Scan for the cell matching the given text and deliver its [x, y] coordinate at center. 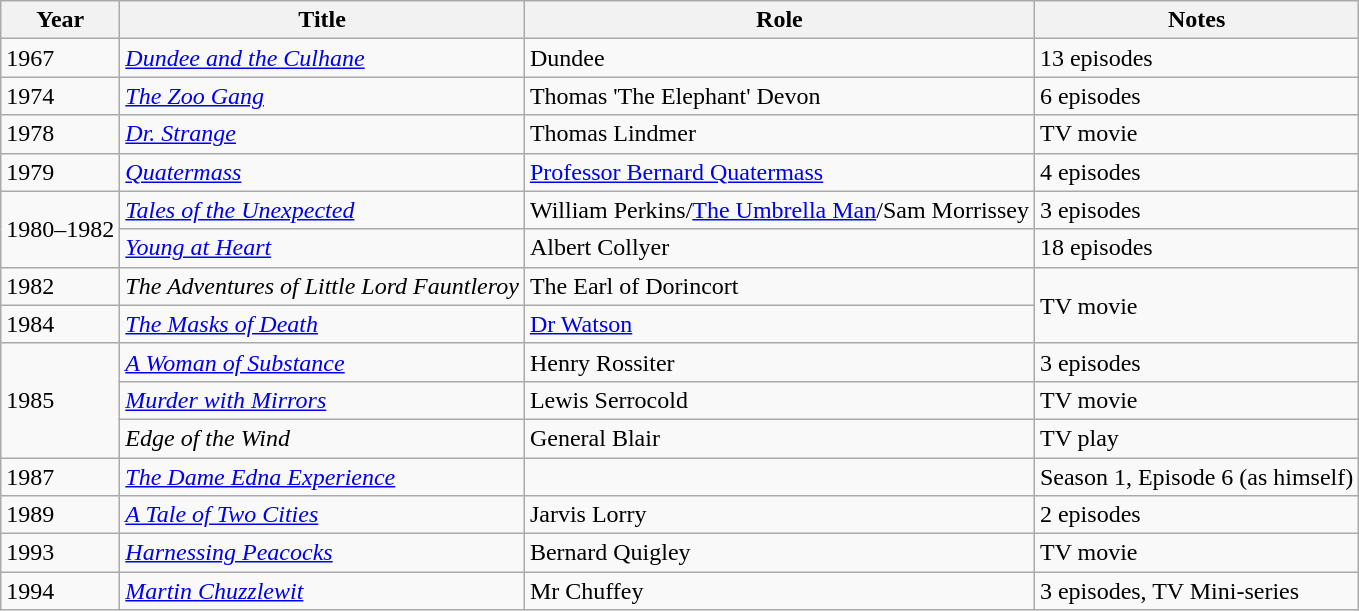
2 episodes [1196, 515]
The Dame Edna Experience [322, 477]
Dr Watson [779, 324]
1985 [60, 400]
6 episodes [1196, 96]
Bernard Quigley [779, 553]
TV play [1196, 438]
Thomas 'The Elephant' Devon [779, 96]
A Woman of Substance [322, 362]
1994 [60, 591]
Role [779, 20]
Tales of the Unexpected [322, 210]
Jarvis Lorry [779, 515]
1979 [60, 172]
Professor Bernard Quatermass [779, 172]
Harnessing Peacocks [322, 553]
Thomas Lindmer [779, 134]
1978 [60, 134]
General Blair [779, 438]
Lewis Serrocold [779, 400]
Quatermass [322, 172]
The Zoo Gang [322, 96]
Murder with Mirrors [322, 400]
Henry Rossiter [779, 362]
The Earl of Dorincort [779, 286]
Season 1, Episode 6 (as himself) [1196, 477]
The Masks of Death [322, 324]
1982 [60, 286]
18 episodes [1196, 248]
Title [322, 20]
Edge of the Wind [322, 438]
Young at Heart [322, 248]
Year [60, 20]
13 episodes [1196, 58]
1987 [60, 477]
Dr. Strange [322, 134]
The Adventures of Little Lord Fauntleroy [322, 286]
Mr Chuffey [779, 591]
1980–1982 [60, 229]
1974 [60, 96]
Dundee [779, 58]
1967 [60, 58]
Martin Chuzzlewit [322, 591]
Dundee and the Culhane [322, 58]
4 episodes [1196, 172]
1993 [60, 553]
A Tale of Two Cities [322, 515]
3 episodes, TV Mini-series [1196, 591]
1984 [60, 324]
Notes [1196, 20]
William Perkins/The Umbrella Man/Sam Morrissey [779, 210]
1989 [60, 515]
Albert Collyer [779, 248]
